From the cell containing the given text, extract its center point as [x, y] coordinate. 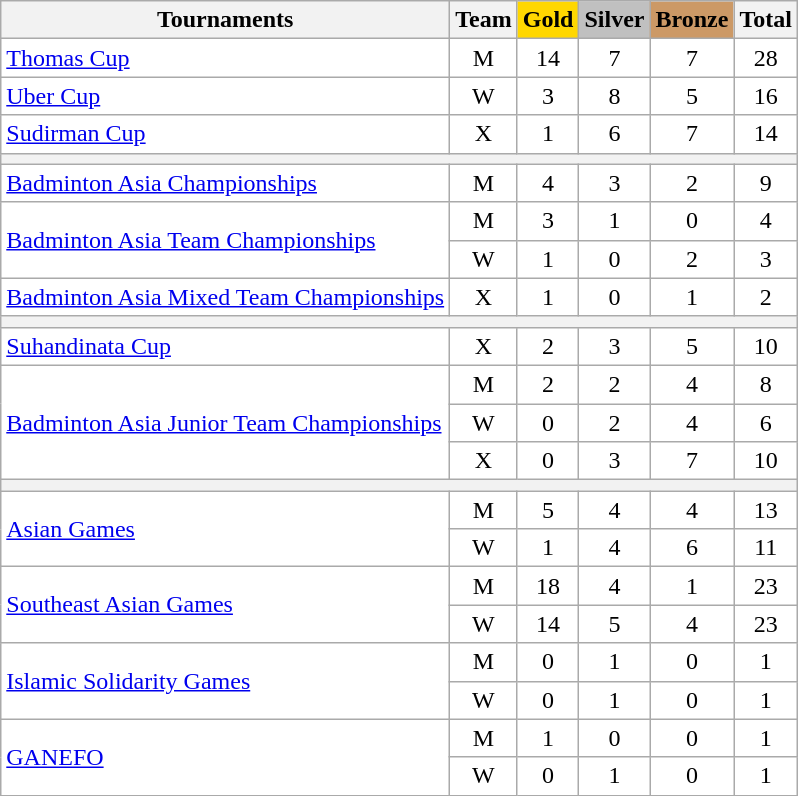
16 [766, 96]
Islamic Solidarity Games [226, 681]
Badminton Asia Team Championships [226, 240]
18 [548, 586]
Uber Cup [226, 96]
Tournaments [226, 20]
Sudirman Cup [226, 134]
Total [766, 20]
Bronze [692, 20]
GANEFO [226, 757]
9 [766, 183]
Suhandinata Cup [226, 346]
Badminton Asia Junior Team Championships [226, 422]
Team [484, 20]
Thomas Cup [226, 58]
Southeast Asian Games [226, 605]
Gold [548, 20]
Asian Games [226, 529]
11 [766, 548]
Silver [614, 20]
13 [766, 510]
28 [766, 58]
Badminton Asia Mixed Team Championships [226, 297]
Badminton Asia Championships [226, 183]
